Identify which cell holds the provided text, then report its (x, y) central coordinate. 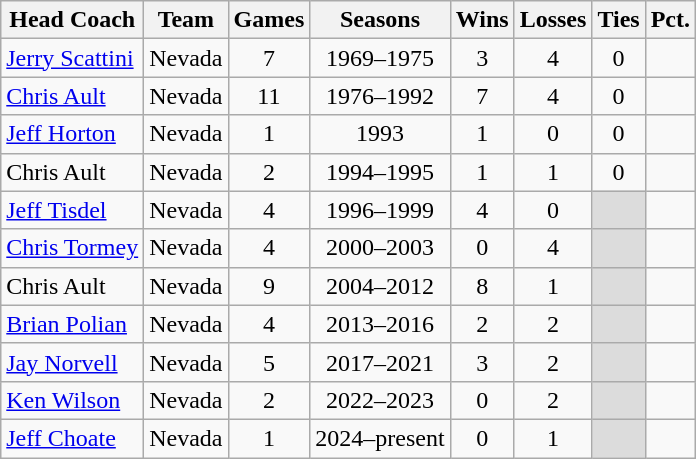
Pct. (670, 20)
Games (269, 20)
Seasons (380, 20)
Brian Polian (72, 324)
2000–2003 (380, 248)
Head Coach (72, 20)
9 (269, 286)
5 (269, 362)
Losses (553, 20)
Jay Norvell (72, 362)
2022–2023 (380, 400)
11 (269, 96)
2017–2021 (380, 362)
Wins (482, 20)
8 (482, 286)
1994–1995 (380, 172)
Chris Tormey (72, 248)
2004–2012 (380, 286)
Jeff Choate (72, 438)
Ken Wilson (72, 400)
Jerry Scattini (72, 58)
1996–1999 (380, 210)
1976–1992 (380, 96)
Jeff Tisdel (72, 210)
Ties (618, 20)
1993 (380, 134)
2013–2016 (380, 324)
1969–1975 (380, 58)
Jeff Horton (72, 134)
2024–present (380, 438)
Team (186, 20)
